Search for the cell housing the specified text and yield its [x, y] center coordinate. 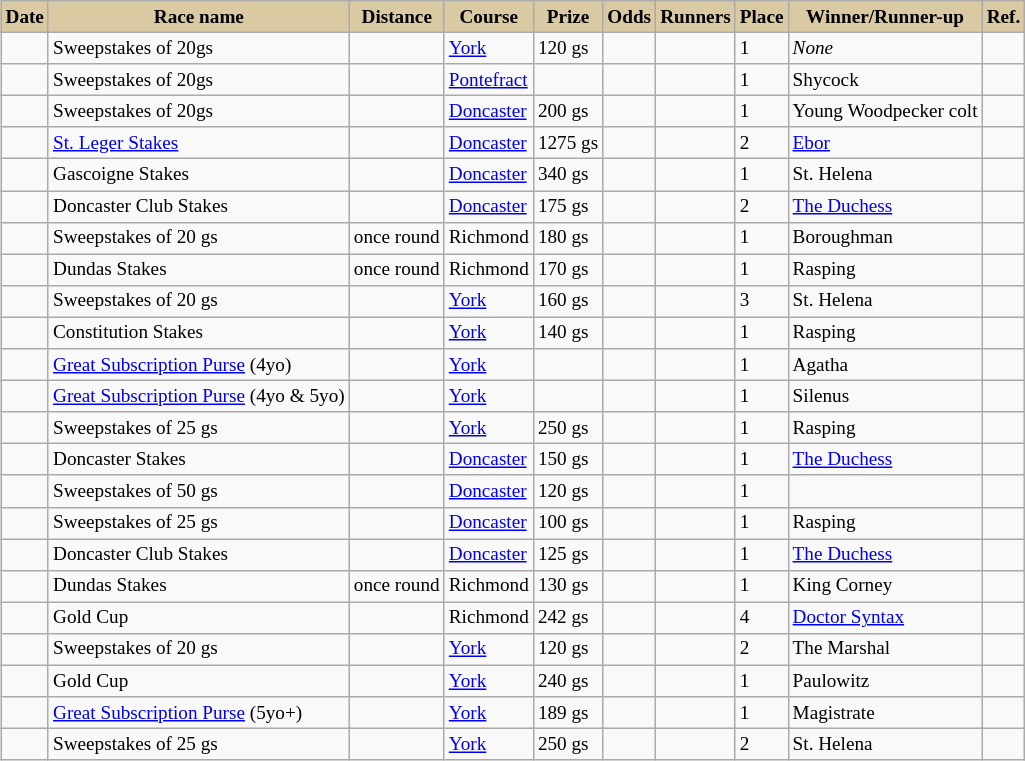
King Corney [885, 586]
Place [762, 17]
240 gs [568, 681]
Gascoigne Stakes [198, 175]
1275 gs [568, 143]
The Marshal [885, 649]
Young Woodpecker colt [885, 111]
Winner/Runner-up [885, 17]
St. Leger Stakes [198, 143]
Constitution Stakes [198, 333]
Great Subscription Purse (5yo+) [198, 713]
Race name [198, 17]
Doctor Syntax [885, 618]
170 gs [568, 270]
3 [762, 301]
Great Subscription Purse (4yo) [198, 365]
Runners [696, 17]
140 gs [568, 333]
175 gs [568, 206]
Course [488, 17]
Ebor [885, 143]
160 gs [568, 301]
Shycock [885, 80]
Sweepstakes of 50 gs [198, 491]
189 gs [568, 713]
Paulowitz [885, 681]
130 gs [568, 586]
None [885, 48]
Prize [568, 17]
Silenus [885, 396]
Pontefract [488, 80]
Ref. [1004, 17]
242 gs [568, 618]
150 gs [568, 460]
Agatha [885, 365]
200 gs [568, 111]
Magistrate [885, 713]
340 gs [568, 175]
Great Subscription Purse (4yo & 5yo) [198, 396]
Odds [630, 17]
4 [762, 618]
Boroughman [885, 238]
Date [25, 17]
125 gs [568, 554]
180 gs [568, 238]
Distance [396, 17]
Doncaster Stakes [198, 460]
100 gs [568, 523]
